Return (x, y) of the center of cell containing provided text 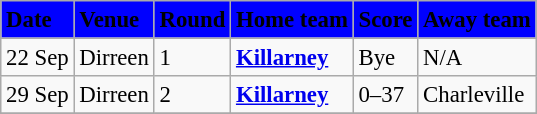
Bye (386, 57)
Charleville (477, 94)
0–37 (386, 94)
Away team (477, 19)
Score (386, 19)
1 (192, 57)
Venue (114, 19)
2 (192, 94)
Date (38, 19)
N/A (477, 57)
Round (192, 19)
29 Sep (38, 94)
Home team (292, 19)
22 Sep (38, 57)
